Search for the cell housing the specified text and yield its (x, y) center coordinate. 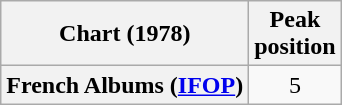
5 (295, 85)
Peakposition (295, 34)
Chart (1978) (125, 34)
French Albums (IFOP) (125, 85)
